Determine the (x, y) coordinate at the center of the cell enclosing the given text.  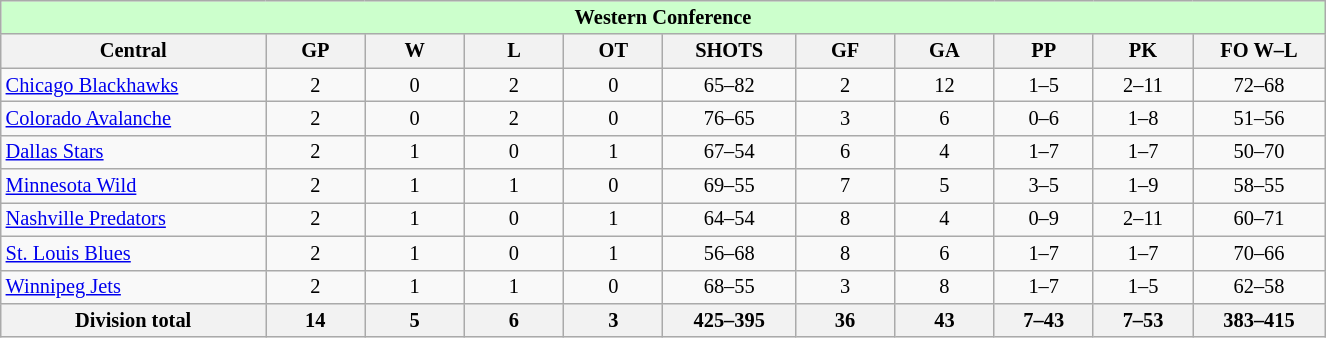
7 (844, 186)
GF (844, 51)
PK (1142, 51)
69–55 (729, 186)
12 (944, 85)
0–6 (1044, 118)
14 (316, 320)
62–58 (1260, 287)
65–82 (729, 85)
67–54 (729, 152)
Western Conference (663, 17)
Chicago Blackhawks (134, 85)
St. Louis Blues (134, 253)
60–71 (1260, 219)
Division total (134, 320)
425–395 (729, 320)
Central (134, 51)
7–43 (1044, 320)
FO W–L (1260, 51)
1–9 (1142, 186)
58–55 (1260, 186)
51–56 (1260, 118)
3–5 (1044, 186)
64–54 (729, 219)
Colorado Avalanche (134, 118)
383–415 (1260, 320)
GA (944, 51)
50–70 (1260, 152)
1–8 (1142, 118)
PP (1044, 51)
Nashville Predators (134, 219)
36 (844, 320)
Dallas Stars (134, 152)
W (414, 51)
7–53 (1142, 320)
76–65 (729, 118)
GP (316, 51)
OT (614, 51)
72–68 (1260, 85)
L (514, 51)
56–68 (729, 253)
43 (944, 320)
70–66 (1260, 253)
Winnipeg Jets (134, 287)
Minnesota Wild (134, 186)
68–55 (729, 287)
SHOTS (729, 51)
0–9 (1044, 219)
